Find where the given text appears and provide that cell's center as [X, Y] coordinate. 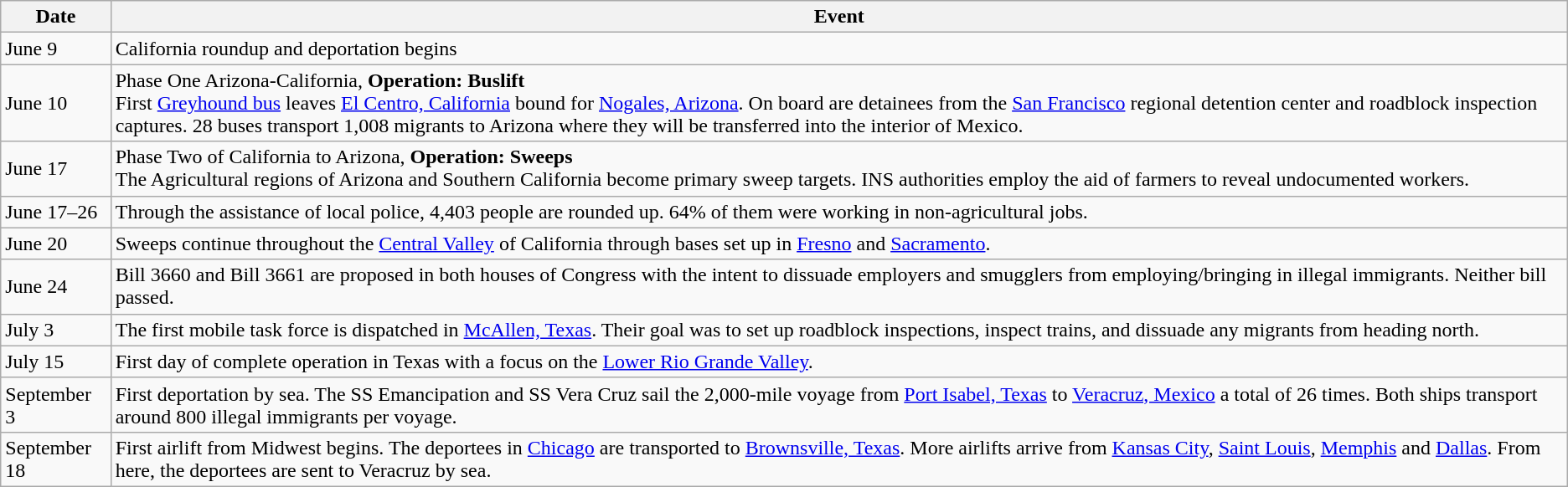
June 17 [55, 169]
Event [839, 17]
June 9 [55, 49]
June 24 [55, 286]
First day of complete operation in Texas with a focus on the Lower Rio Grande Valley. [839, 361]
July 15 [55, 361]
Through the assistance of local police, 4,403 people are rounded up. 64% of them were working in non-agricultural jobs. [839, 212]
June 20 [55, 243]
June 10 [55, 103]
June 17–26 [55, 212]
California roundup and deportation begins [839, 49]
September 3 [55, 405]
July 3 [55, 330]
September 18 [55, 459]
Date [55, 17]
Sweeps continue throughout the Central Valley of California through bases set up in Fresno and Sacramento. [839, 243]
